Capture the cell that displays the provided text and extract its [X, Y] central coordinate. 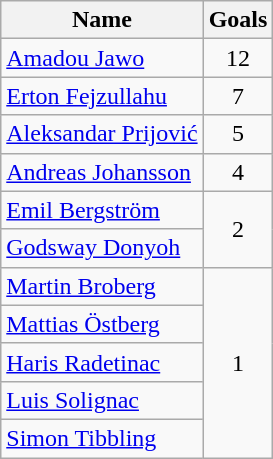
Godsway Donyoh [102, 248]
Amadou Jawo [102, 58]
1 [238, 362]
Erton Fejzullahu [102, 96]
Mattias Östberg [102, 324]
Simon Tibbling [102, 438]
Emil Bergström [102, 210]
Aleksandar Prijović [102, 134]
7 [238, 96]
Luis Solignac [102, 400]
Andreas Johansson [102, 172]
Haris Radetinac [102, 362]
12 [238, 58]
2 [238, 229]
Name [102, 20]
Goals [238, 20]
Martin Broberg [102, 286]
5 [238, 134]
4 [238, 172]
